Provide the (x, y) coordinate of the cell's center where the given text is located.  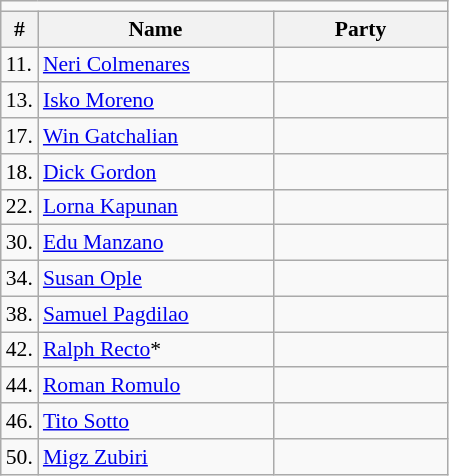
# (20, 29)
Party (360, 29)
Susan Ople (156, 279)
Edu Manzano (156, 243)
42. (20, 350)
Isko Moreno (156, 101)
18. (20, 172)
Lorna Kapunan (156, 207)
Win Gatchalian (156, 136)
Name (156, 29)
Neri Colmenares (156, 65)
17. (20, 136)
38. (20, 314)
44. (20, 386)
Roman Romulo (156, 386)
Tito Sotto (156, 421)
30. (20, 243)
11. (20, 65)
34. (20, 279)
13. (20, 101)
50. (20, 457)
22. (20, 207)
Dick Gordon (156, 172)
Migz Zubiri (156, 457)
Samuel Pagdilao (156, 314)
46. (20, 421)
Ralph Recto* (156, 350)
